Determine the [X, Y] coordinate at the center of the cell enclosing the given text.  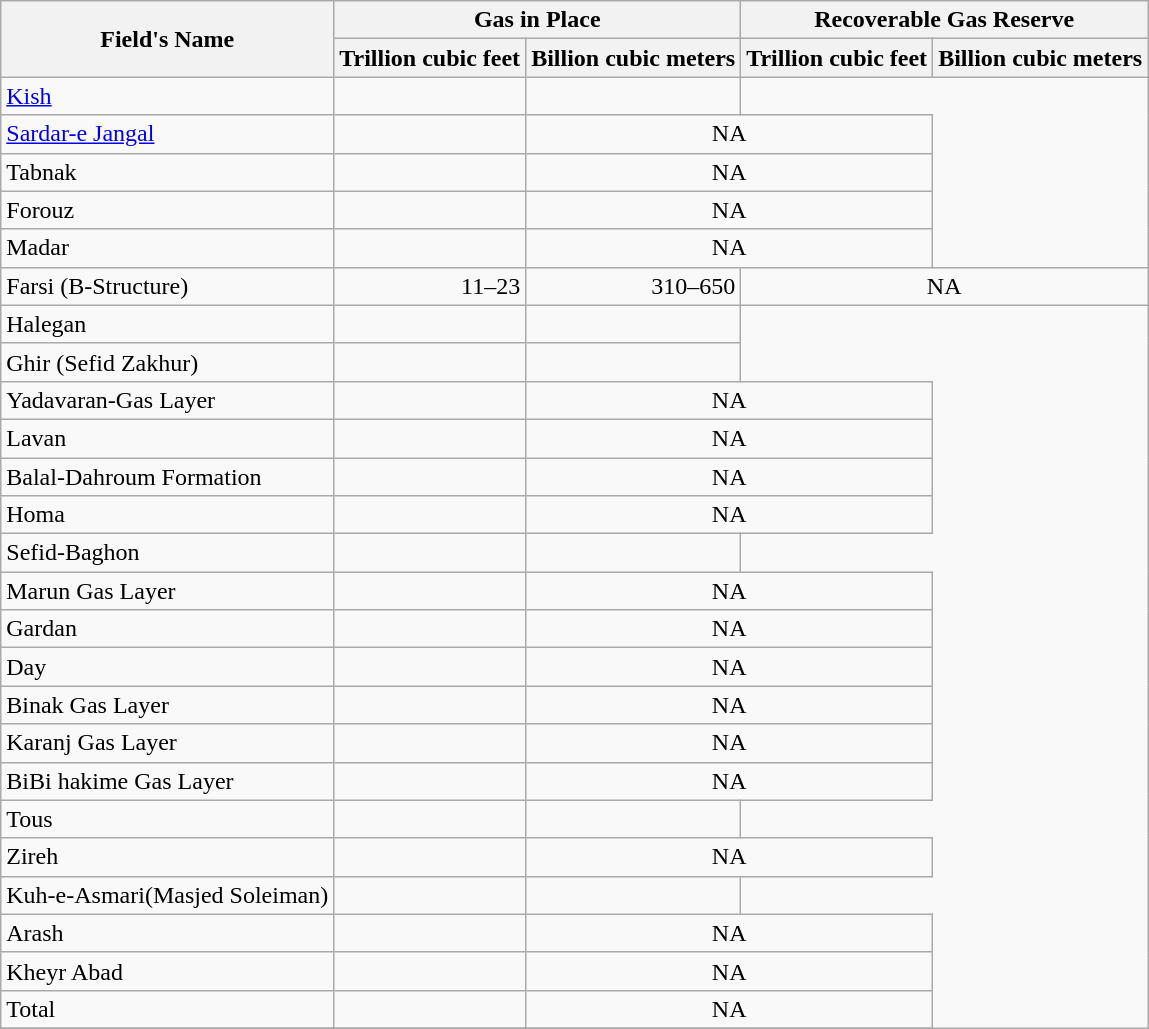
BiBi hakime Gas Layer [168, 781]
Forouz [168, 210]
310–650 [634, 286]
Gas in Place [538, 20]
Sardar-e Jangal [168, 134]
Balal-Dahroum Formation [168, 477]
Tous [168, 819]
Tabnak [168, 172]
Arash [168, 933]
Binak Gas Layer [168, 705]
Farsi (B-Structure) [168, 286]
Karanj Gas Layer [168, 743]
Madar [168, 248]
Gardan [168, 629]
Recoverable Gas Reserve [944, 20]
Lavan [168, 438]
Kuh-e-Asmari(Masjed Soleiman) [168, 895]
Kish [168, 96]
Field's Name [168, 39]
Marun Gas Layer [168, 591]
Homa [168, 515]
Day [168, 667]
Zireh [168, 857]
Yadavaran-Gas Layer [168, 400]
Kheyr Abad [168, 971]
Halegan [168, 324]
Sefid-Baghon [168, 553]
Total [168, 1009]
Ghir (Sefid Zakhur) [168, 362]
11–23 [430, 286]
